Pinpoint the cell where the given text exists, returning its (x, y) midpoint coordinate. 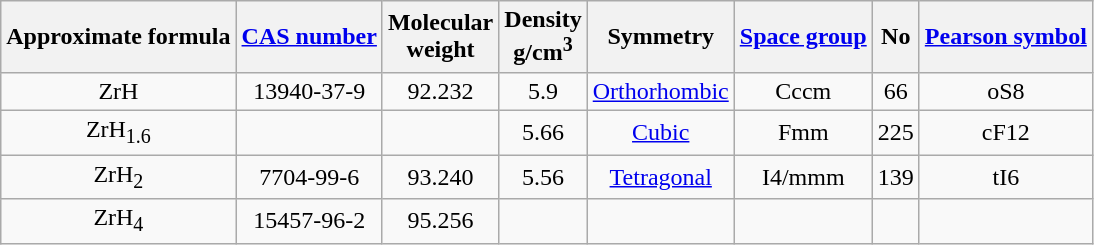
ZrH2 (118, 177)
13940-37-9 (309, 91)
Fmm (803, 132)
I4/mmm (803, 177)
5.9 (543, 91)
Pearson symbol (1006, 37)
oS8 (1006, 91)
15457-96-2 (309, 221)
tI6 (1006, 177)
225 (896, 132)
139 (896, 177)
5.56 (543, 177)
Cccm (803, 91)
5.66 (543, 132)
93.240 (440, 177)
95.256 (440, 221)
ZrH4 (118, 221)
Densityg/cm3 (543, 37)
Approximate formula (118, 37)
Tetragonal (660, 177)
Symmetry (660, 37)
No (896, 37)
CAS number (309, 37)
Molecular weight (440, 37)
66 (896, 91)
ZrH1.6 (118, 132)
7704-99-6 (309, 177)
cF12 (1006, 132)
Orthorhombic (660, 91)
92.232 (440, 91)
Space group (803, 37)
Cubic (660, 132)
ZrH (118, 91)
